Determine the (X, Y) coordinate at the center of the cell enclosing the given text.  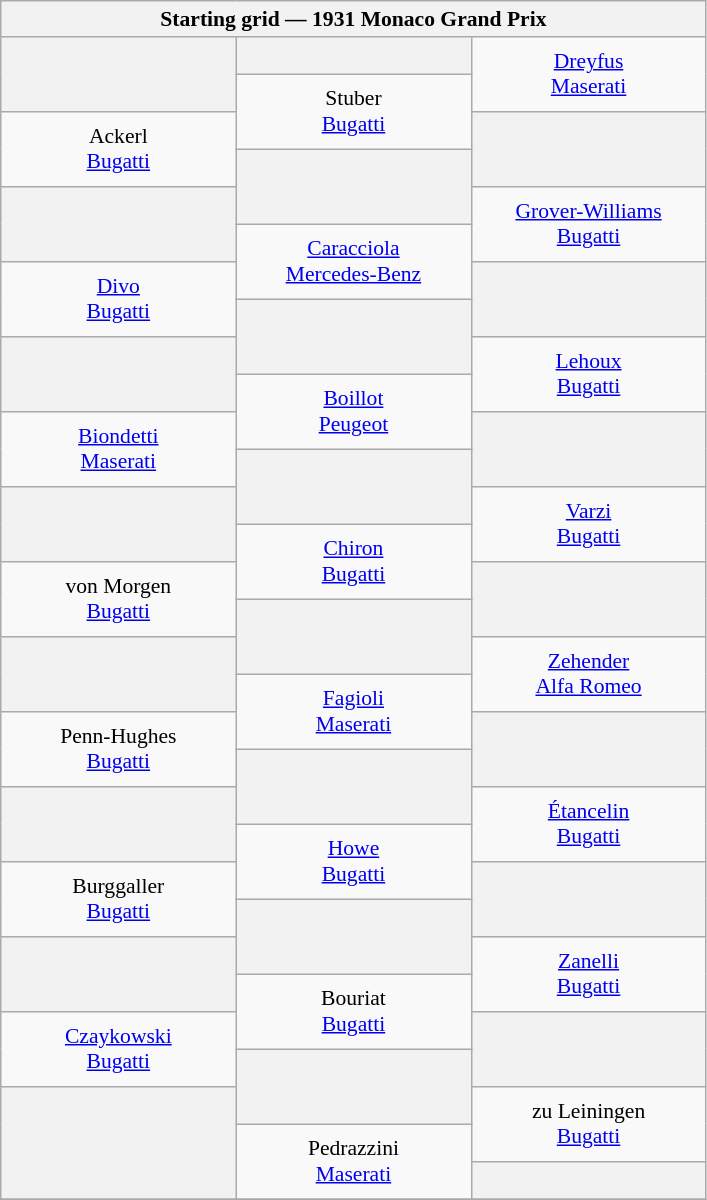
BurggallerBugatti (118, 900)
ZanelliBugatti (588, 974)
ZehenderAlfa Romeo (588, 674)
LehouxBugatti (588, 374)
von MorgenBugatti (118, 600)
FagioliMaserati (354, 712)
HoweBugatti (354, 862)
AckerlBugatti (118, 150)
zu LeiningenBugatti (588, 1124)
BoillotPeugeot (354, 412)
Grover-WilliamsBugatti (588, 224)
PedrazziniMaserati (354, 1162)
VarziBugatti (588, 524)
BouriatBugatti (354, 1012)
CzaykowskiBugatti (118, 1050)
Penn-HughesBugatti (118, 750)
CaracciolaMercedes-Benz (354, 262)
DivoBugatti (118, 300)
ÉtancelinBugatti (588, 824)
ChironBugatti (354, 562)
DreyfusMaserati (588, 74)
StuberBugatti (354, 112)
Starting grid — 1931 Monaco Grand Prix (354, 19)
BiondettiMaserati (118, 450)
